Find where the given text appears and provide that cell's center as (x, y) coordinate. 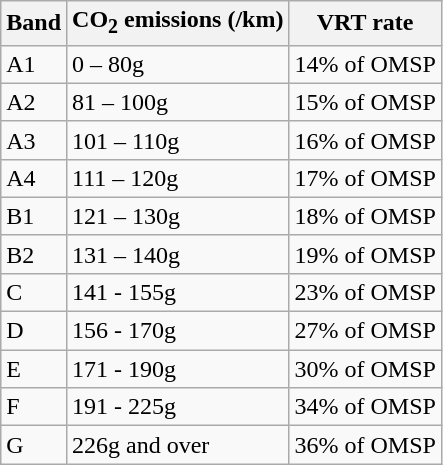
14% of OMSP (365, 64)
226g and over (178, 445)
101 – 110g (178, 140)
F (34, 407)
G (34, 445)
A4 (34, 178)
A1 (34, 64)
171 - 190g (178, 369)
141 - 155g (178, 292)
E (34, 369)
17% of OMSP (365, 178)
B2 (34, 254)
D (34, 331)
VRT rate (365, 23)
18% of OMSP (365, 216)
Band (34, 23)
B1 (34, 216)
27% of OMSP (365, 331)
30% of OMSP (365, 369)
191 - 225g (178, 407)
CO2 emissions (/km) (178, 23)
36% of OMSP (365, 445)
A2 (34, 102)
34% of OMSP (365, 407)
15% of OMSP (365, 102)
81 – 100g (178, 102)
C (34, 292)
19% of OMSP (365, 254)
A3 (34, 140)
111 – 120g (178, 178)
16% of OMSP (365, 140)
131 – 140g (178, 254)
23% of OMSP (365, 292)
121 – 130g (178, 216)
0 – 80g (178, 64)
156 - 170g (178, 331)
